Detect which cell encompasses the target text, then output its [x, y] center coordinate. 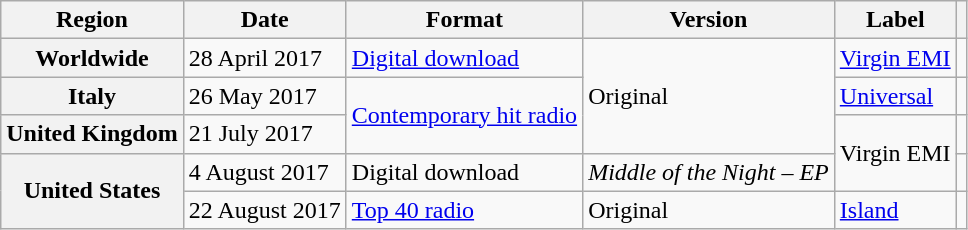
Island [895, 210]
Format [464, 20]
22 August 2017 [264, 210]
28 April 2017 [264, 58]
Italy [92, 96]
Universal [895, 96]
Middle of the Night – EP [709, 172]
Region [92, 20]
Top 40 radio [464, 210]
United Kingdom [92, 134]
Version [709, 20]
Date [264, 20]
United States [92, 191]
Label [895, 20]
Contemporary hit radio [464, 115]
21 July 2017 [264, 134]
4 August 2017 [264, 172]
Worldwide [92, 58]
26 May 2017 [264, 96]
